Determine the (X, Y) coordinate at the center of the cell enclosing the given text.  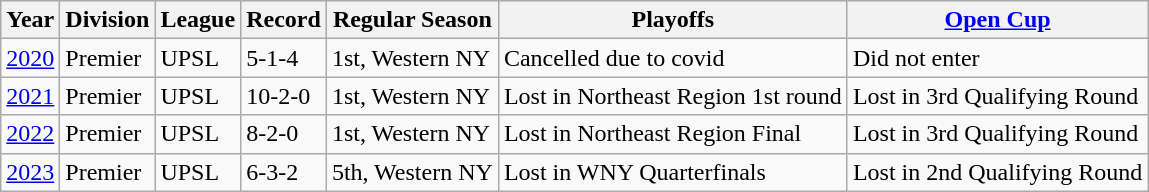
6-3-2 (284, 172)
Playoffs (672, 20)
Division (108, 20)
Open Cup (997, 20)
10-2-0 (284, 96)
2022 (30, 134)
Record (284, 20)
League (198, 20)
Did not enter (997, 58)
5th, Western NY (412, 172)
Lost in 2nd Qualifying Round (997, 172)
Lost in Northeast Region Final (672, 134)
2021 (30, 96)
Lost in WNY Quarterfinals (672, 172)
5-1-4 (284, 58)
Lost in Northeast Region 1st round (672, 96)
2023 (30, 172)
2020 (30, 58)
Regular Season (412, 20)
Year (30, 20)
Cancelled due to covid (672, 58)
8-2-0 (284, 134)
